Find where the given text appears and provide that cell's center as (x, y) coordinate. 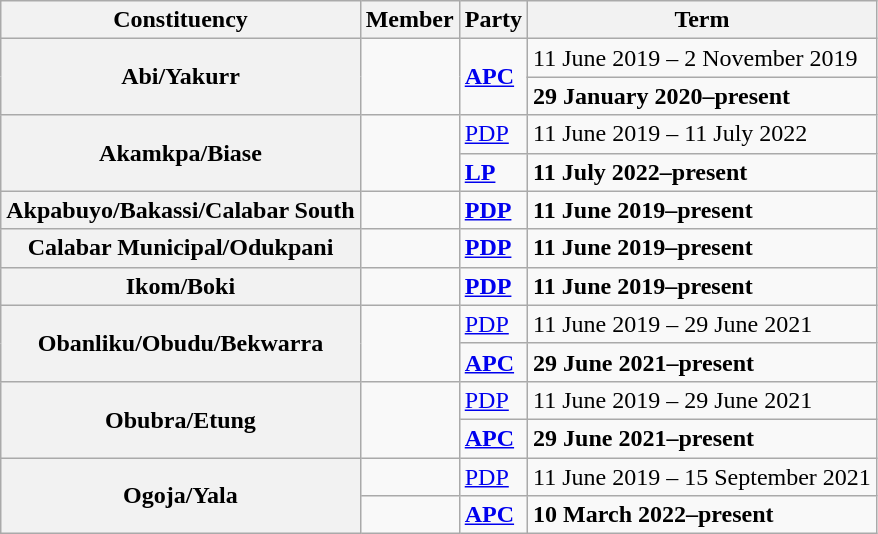
Abi/Yakurr (180, 77)
Ogoja/Yala (180, 496)
11 June 2019 – 11 July 2022 (702, 134)
29 January 2020–present (702, 96)
Akpabuyo/Bakassi/Calabar South (180, 210)
Calabar Municipal/Odukpani (180, 248)
Akamkpa/Biase (180, 153)
Constituency (180, 20)
10 March 2022–present (702, 515)
Member (410, 20)
Ikom/Boki (180, 286)
11 June 2019 – 15 September 2021 (702, 477)
Obanliku/Obudu/Bekwarra (180, 343)
11 June 2019 – 2 November 2019 (702, 58)
Obubra/Etung (180, 419)
11 July 2022–present (702, 172)
Party (493, 20)
Term (702, 20)
LP (493, 172)
